Output the (x, y) coordinate of the center of the cell containing the given text.  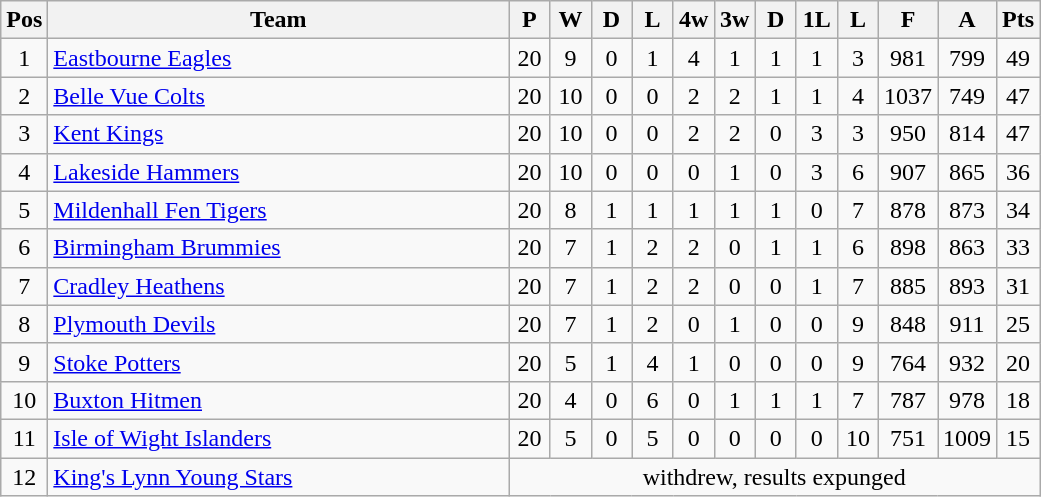
31 (1018, 286)
787 (908, 400)
898 (908, 248)
withdrew, results expunged (774, 477)
49 (1018, 58)
981 (908, 58)
King's Lynn Young Stars (278, 477)
1037 (908, 96)
865 (968, 172)
36 (1018, 172)
Eastbourne Eagles (278, 58)
749 (968, 96)
25 (1018, 324)
950 (908, 134)
863 (968, 248)
A (968, 20)
1009 (968, 438)
Isle of Wight Islanders (278, 438)
Mildenhall Fen Tigers (278, 210)
893 (968, 286)
Pos (24, 20)
885 (908, 286)
799 (968, 58)
3w (734, 20)
F (908, 20)
15 (1018, 438)
Belle Vue Colts (278, 96)
751 (908, 438)
764 (908, 362)
4w (694, 20)
1L (816, 20)
Birmingham Brummies (278, 248)
W (570, 20)
Lakeside Hammers (278, 172)
848 (908, 324)
Cradley Heathens (278, 286)
Kent Kings (278, 134)
878 (908, 210)
34 (1018, 210)
Team (278, 20)
Pts (1018, 20)
911 (968, 324)
Stoke Potters (278, 362)
Plymouth Devils (278, 324)
11 (24, 438)
33 (1018, 248)
P (530, 20)
907 (908, 172)
873 (968, 210)
978 (968, 400)
814 (968, 134)
18 (1018, 400)
932 (968, 362)
Buxton Hitmen (278, 400)
12 (24, 477)
